Detect which cell encompasses the target text, then output its (x, y) center coordinate. 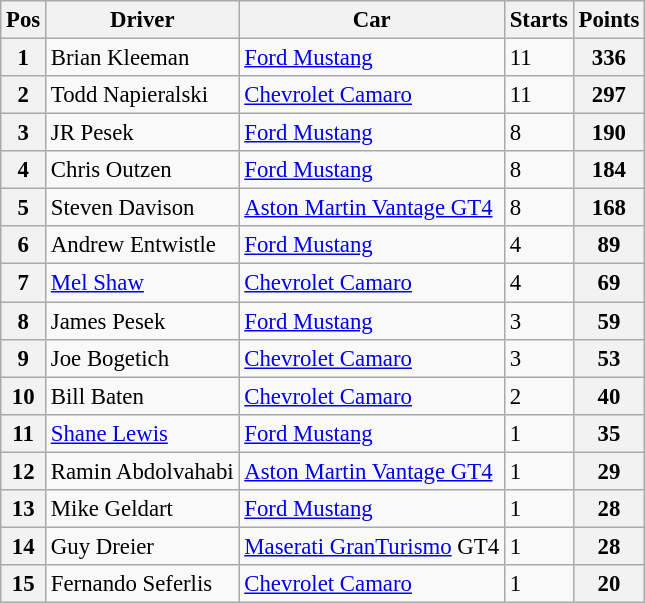
297 (608, 95)
35 (608, 433)
89 (608, 245)
Steven Davison (142, 208)
10 (24, 396)
JR Pesek (142, 133)
69 (608, 283)
James Pesek (142, 321)
13 (24, 509)
20 (608, 584)
6 (24, 245)
14 (24, 546)
184 (608, 170)
Shane Lewis (142, 433)
Chris Outzen (142, 170)
59 (608, 321)
29 (608, 471)
Mel Shaw (142, 283)
Todd Napieralski (142, 95)
7 (24, 283)
Fernando Seferlis (142, 584)
Points (608, 20)
Driver (142, 20)
Mike Geldart (142, 509)
190 (608, 133)
Maserati GranTurismo GT4 (372, 546)
Car (372, 20)
12 (24, 471)
Brian Kleeman (142, 58)
Starts (538, 20)
Joe Bogetich (142, 358)
Bill Baten (142, 396)
15 (24, 584)
Andrew Entwistle (142, 245)
5 (24, 208)
168 (608, 208)
53 (608, 358)
9 (24, 358)
Ramin Abdolvahabi (142, 471)
Pos (24, 20)
40 (608, 396)
Guy Dreier (142, 546)
336 (608, 58)
